Identify which cell holds the provided text, then report its (X, Y) central coordinate. 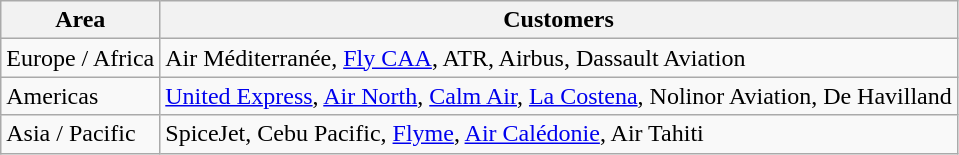
Air Méditerranée, Fly CAA, ATR, Airbus, Dassault Aviation (559, 58)
Area (80, 20)
Customers (559, 20)
Americas (80, 96)
Europe / Africa (80, 58)
SpiceJet, Cebu Pacific, Flyme, Air Calédonie, Air Tahiti (559, 134)
Asia / Pacific (80, 134)
United Express, Air North, Calm Air, La Costena, Nolinor Aviation, De Havilland (559, 96)
